Detect which cell encompasses the target text, then output its [x, y] center coordinate. 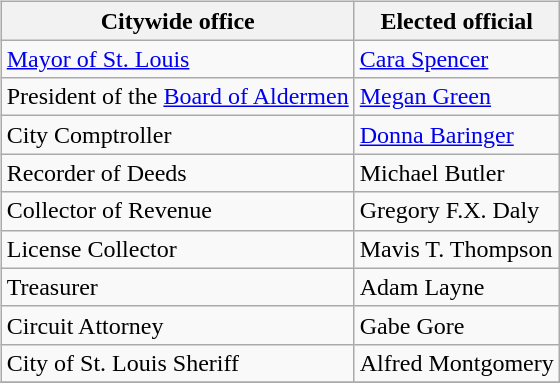
Gabe Gore [456, 325]
License Collector [178, 249]
Citywide office [178, 21]
City of St. Louis Sheriff [178, 363]
Gregory F.X. Daly [456, 211]
Alfred Montgomery [456, 363]
Mayor of St. Louis [178, 59]
President of the Board of Aldermen [178, 97]
Circuit Attorney [178, 325]
City Comptroller [178, 135]
Michael Butler [456, 173]
Cara Spencer [456, 59]
Mavis T. Thompson [456, 249]
Adam Layne [456, 287]
Recorder of Deeds [178, 173]
Collector of Revenue [178, 211]
Donna Baringer [456, 135]
Megan Green [456, 97]
Elected official [456, 21]
Treasurer [178, 287]
